Extract the (X, Y) coordinate from the center of the cell holding the provided text.  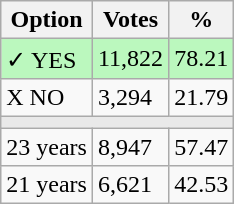
11,822 (130, 59)
8,947 (130, 147)
✓ YES (47, 59)
3,294 (130, 97)
X NO (47, 97)
% (202, 20)
Votes (130, 20)
6,621 (130, 185)
23 years (47, 147)
Option (47, 20)
57.47 (202, 147)
42.53 (202, 185)
21 years (47, 185)
78.21 (202, 59)
21.79 (202, 97)
